From the cell containing the given text, extract its center point as [X, Y] coordinate. 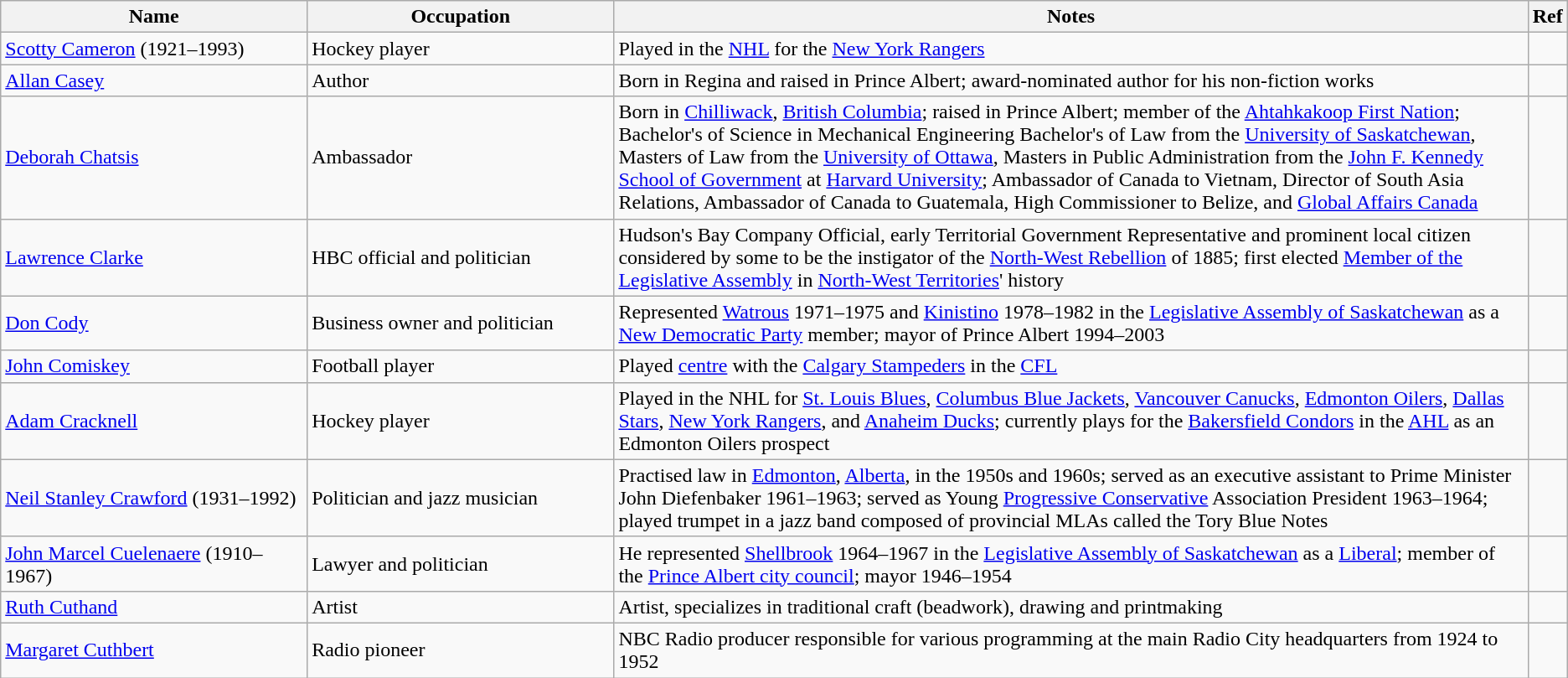
Allan Casey [154, 80]
John Marcel Cuelenaere (1910–1967) [154, 563]
Adam Cracknell [154, 421]
Scotty Cameron (1921–1993) [154, 49]
Lawyer and politician [461, 563]
Neil Stanley Crawford (1931–1992) [154, 498]
Artist [461, 607]
Radio pioneer [461, 650]
Author [461, 80]
Played in the NHL for the New York Rangers [1070, 49]
Name [154, 17]
Notes [1070, 17]
NBC Radio producer responsible for various programming at the main Radio City headquarters from 1924 to 1952 [1070, 650]
Politician and jazz musician [461, 498]
Don Cody [154, 323]
Business owner and politician [461, 323]
Football player [461, 366]
Ref [1548, 17]
Ruth Cuthand [154, 607]
Lawrence Clarke [154, 257]
Ambassador [461, 158]
HBC official and politician [461, 257]
Born in Regina and raised in Prince Albert; award-nominated author for his non-fiction works [1070, 80]
Occupation [461, 17]
Margaret Cuthbert [154, 650]
Played centre with the Calgary Stampeders in the CFL [1070, 366]
John Comiskey [154, 366]
Artist, specializes in traditional craft (beadwork), drawing and printmaking [1070, 607]
Deborah Chatsis [154, 158]
